Search for the cell housing the specified text and yield its [x, y] center coordinate. 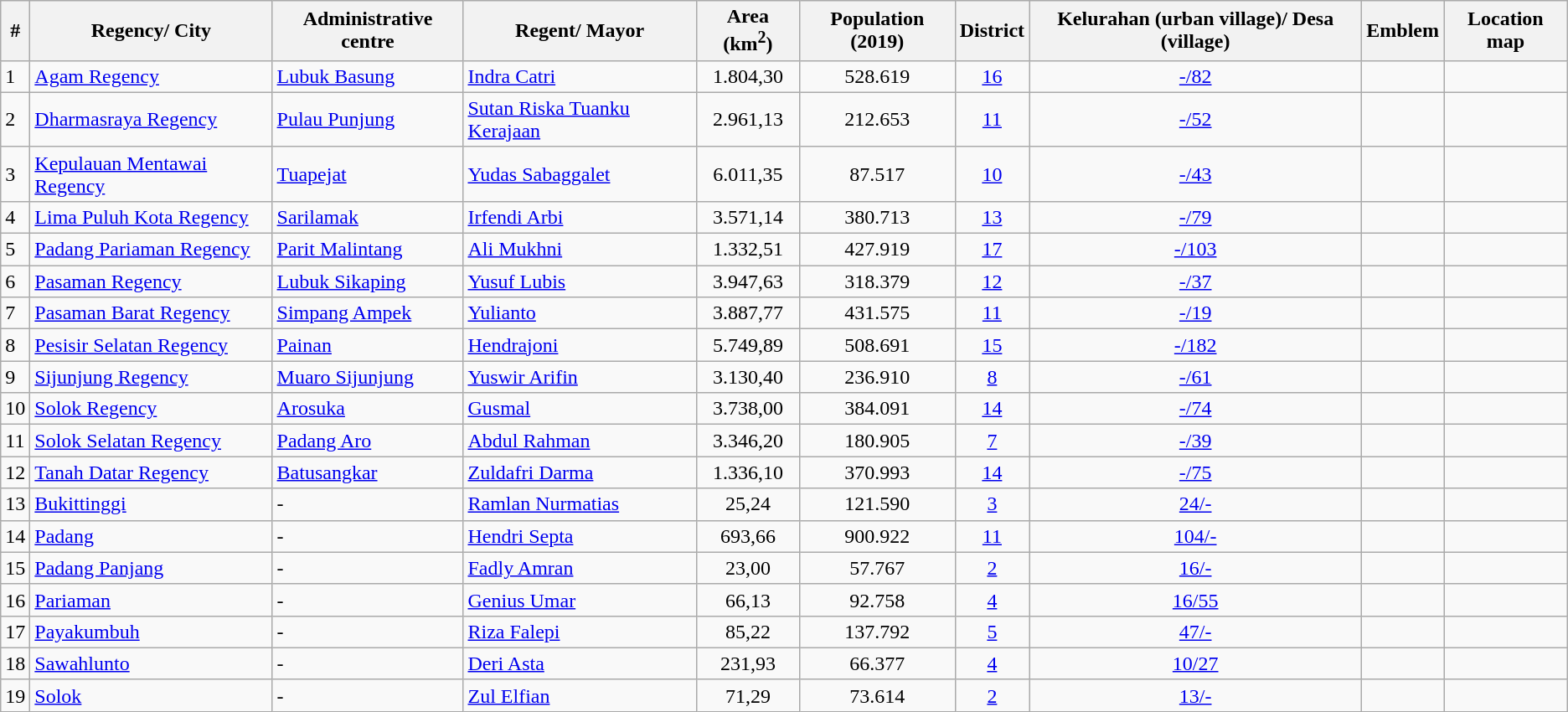
212.653 [878, 119]
Zuldafri Darma [580, 472]
Pulau Punjung [368, 119]
Irfendi Arbi [580, 217]
Sijunjung Regency [151, 377]
137.792 [878, 632]
Indra Catri [580, 76]
71,29 [747, 695]
-/61 [1196, 377]
Muaro Sijunjung [368, 377]
10/27 [1196, 663]
427.919 [878, 250]
18 [15, 663]
384.091 [878, 409]
3.738,00 [747, 409]
19 [15, 695]
Sawahlunto [151, 663]
Lima Puluh Kota Regency [151, 217]
Arosuka [368, 409]
508.691 [878, 345]
Ramlan Nurmatias [580, 504]
1.336,10 [747, 472]
-/75 [1196, 472]
Regency/ City [151, 31]
-/43 [1196, 174]
Riza Falepi [580, 632]
3.346,20 [747, 441]
Hendri Septa [580, 536]
Dharmasraya Regency [151, 119]
Ali Mukhni [580, 250]
# [15, 31]
-/82 [1196, 76]
1.804,30 [747, 76]
Padang Pariaman Regency [151, 250]
Payakumbuh [151, 632]
Hendrajoni [580, 345]
Agam Regency [151, 76]
Location map [1506, 31]
Padang Aro [368, 441]
-/74 [1196, 409]
66,13 [747, 600]
Padang [151, 536]
-/37 [1196, 281]
Kelurahan (urban village)/ Desa (village) [1196, 31]
1 [15, 76]
6.011,35 [747, 174]
-/52 [1196, 119]
Batusangkar [368, 472]
Gusmal [580, 409]
370.993 [878, 472]
Pasaman Regency [151, 281]
3.571,14 [747, 217]
3.947,63 [747, 281]
3.887,77 [747, 313]
23,00 [747, 568]
Area (km2) [747, 31]
9 [15, 377]
-/182 [1196, 345]
Solok [151, 695]
318.379 [878, 281]
Sutan Riska Tuanku Kerajaan [580, 119]
Yudas Sabaggalet [580, 174]
6 [15, 281]
231,93 [747, 663]
Yulianto [580, 313]
Sarilamak [368, 217]
Tanah Datar Regency [151, 472]
16/55 [1196, 600]
25,24 [747, 504]
180.905 [878, 441]
Parit Malintang [368, 250]
87.517 [878, 174]
24/- [1196, 504]
Zul Elfian [580, 695]
Abdul Rahman [580, 441]
Yuswir Arifin [580, 377]
Population (2019) [878, 31]
Lubuk Basung [368, 76]
Emblem [1403, 31]
528.619 [878, 76]
Simpang Ampek [368, 313]
1.332,51 [747, 250]
Yusuf Lubis [580, 281]
3.130,40 [747, 377]
380.713 [878, 217]
47/- [1196, 632]
13/- [1196, 695]
Fadly Amran [580, 568]
-/79 [1196, 217]
693,66 [747, 536]
104/- [1196, 536]
236.910 [878, 377]
57.767 [878, 568]
Administrative centre [368, 31]
85,22 [747, 632]
121.590 [878, 504]
Pasaman Barat Regency [151, 313]
66.377 [878, 663]
-/19 [1196, 313]
431.575 [878, 313]
16/- [1196, 568]
Kepulauan Mentawai Regency [151, 174]
73.614 [878, 695]
Deri Asta [580, 663]
5.749,89 [747, 345]
-/103 [1196, 250]
Genius Umar [580, 600]
Painan [368, 345]
Bukittinggi [151, 504]
-/39 [1196, 441]
Lubuk Sikaping [368, 281]
Regent/ Mayor [580, 31]
2.961,13 [747, 119]
Padang Panjang [151, 568]
Tuapejat [368, 174]
Pariaman [151, 600]
Solok Regency [151, 409]
Solok Selatan Regency [151, 441]
900.922 [878, 536]
District [992, 31]
Pesisir Selatan Regency [151, 345]
92.758 [878, 600]
